Identify which cell holds the provided text, then report its (X, Y) central coordinate. 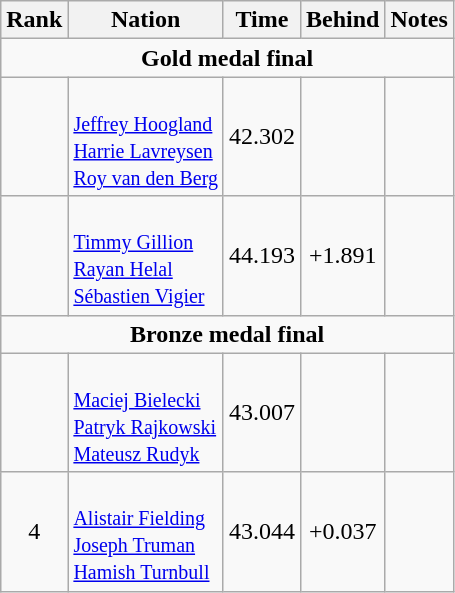
Behind (343, 20)
44.193 (262, 256)
Maciej BieleckiPatryk RajkowskiMateusz Rudyk (146, 412)
Jeffrey HooglandHarrie LavreysenRoy van den Berg (146, 136)
Nation (146, 20)
Notes (419, 20)
42.302 (262, 136)
43.007 (262, 412)
Alistair FieldingJoseph TrumanHamish Turnbull (146, 532)
+0.037 (343, 532)
Bronze medal final (228, 334)
4 (34, 532)
Time (262, 20)
Timmy GillionRayan HelalSébastien Vigier (146, 256)
Gold medal final (228, 58)
43.044 (262, 532)
+1.891 (343, 256)
Rank (34, 20)
